Provide the [x, y] coordinate of the cell's center where the given text is located.  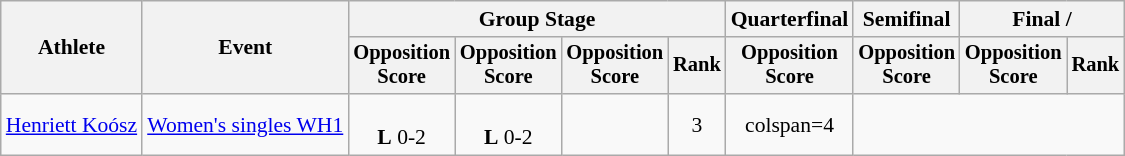
Final / [1042, 19]
3 [697, 124]
Women's singles WH1 [245, 124]
Semifinal [906, 19]
Athlete [72, 48]
Henriett Koósz [72, 124]
Event [245, 48]
colspan=4 [790, 124]
Group Stage [536, 19]
Quarterfinal [790, 19]
